Capture the cell that displays the provided text and extract its [X, Y] central coordinate. 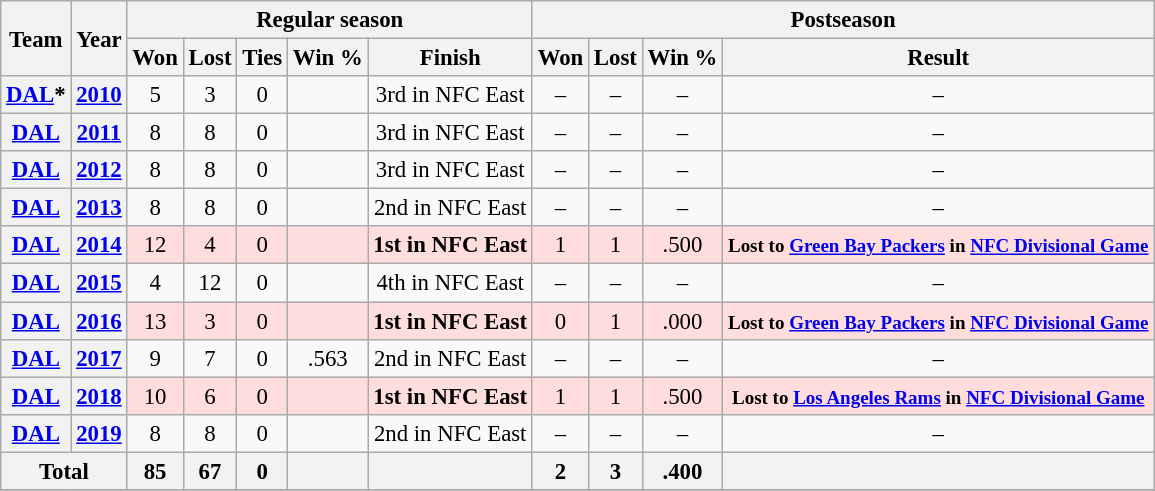
13 [155, 321]
2016 [99, 321]
2010 [99, 95]
Lost to Los Angeles Rams in NFC Divisional Game [938, 396]
.563 [328, 358]
10 [155, 396]
DAL* [36, 95]
Ties [262, 58]
2015 [99, 283]
Result [938, 58]
2013 [99, 208]
2019 [99, 433]
.000 [682, 321]
4th in NFC East [450, 283]
Total [64, 471]
85 [155, 471]
Regular season [330, 20]
2012 [99, 170]
Finish [450, 58]
.400 [682, 471]
2 [560, 471]
2017 [99, 358]
6 [210, 396]
Year [99, 38]
5 [155, 95]
Postseason [842, 20]
2014 [99, 245]
Team [36, 38]
2018 [99, 396]
9 [155, 358]
2011 [99, 133]
67 [210, 471]
7 [210, 358]
